Search for the cell housing the specified text and yield its (x, y) center coordinate. 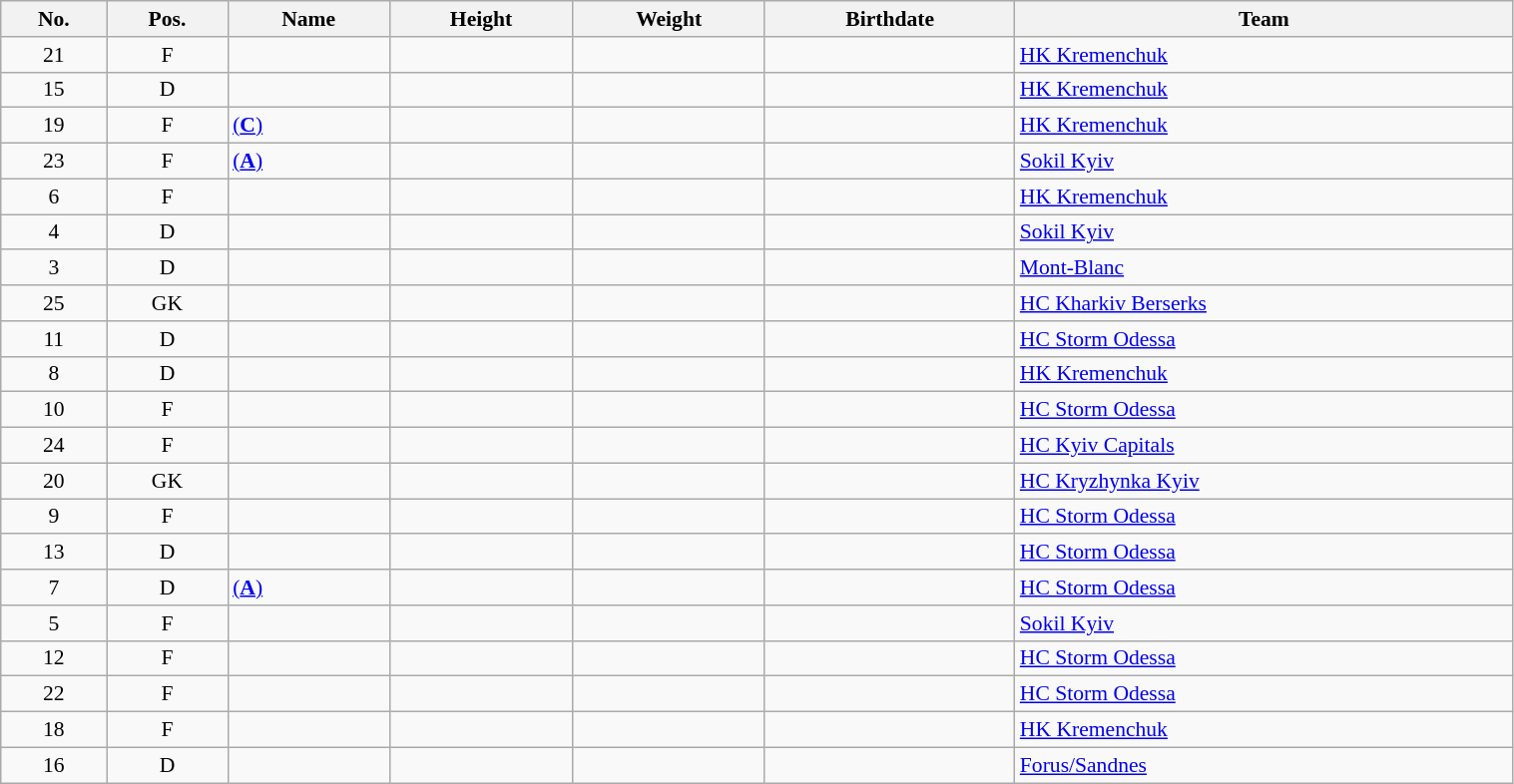
16 (54, 765)
11 (54, 339)
25 (54, 303)
Birthdate (889, 19)
20 (54, 481)
Forus/Sandnes (1263, 765)
6 (54, 196)
5 (54, 623)
15 (54, 90)
HC Kharkiv Berserks (1263, 303)
Name (308, 19)
23 (54, 162)
21 (54, 55)
HC Kyiv Capitals (1263, 446)
Weight (669, 19)
13 (54, 553)
Pos. (168, 19)
(C) (308, 126)
10 (54, 410)
7 (54, 588)
12 (54, 658)
22 (54, 694)
8 (54, 374)
Team (1263, 19)
19 (54, 126)
HC Kryzhynka Kyiv (1263, 481)
18 (54, 730)
Mont-Blanc (1263, 268)
Height (481, 19)
3 (54, 268)
4 (54, 232)
No. (54, 19)
24 (54, 446)
9 (54, 517)
